Search for the cell housing the specified text and yield its (x, y) center coordinate. 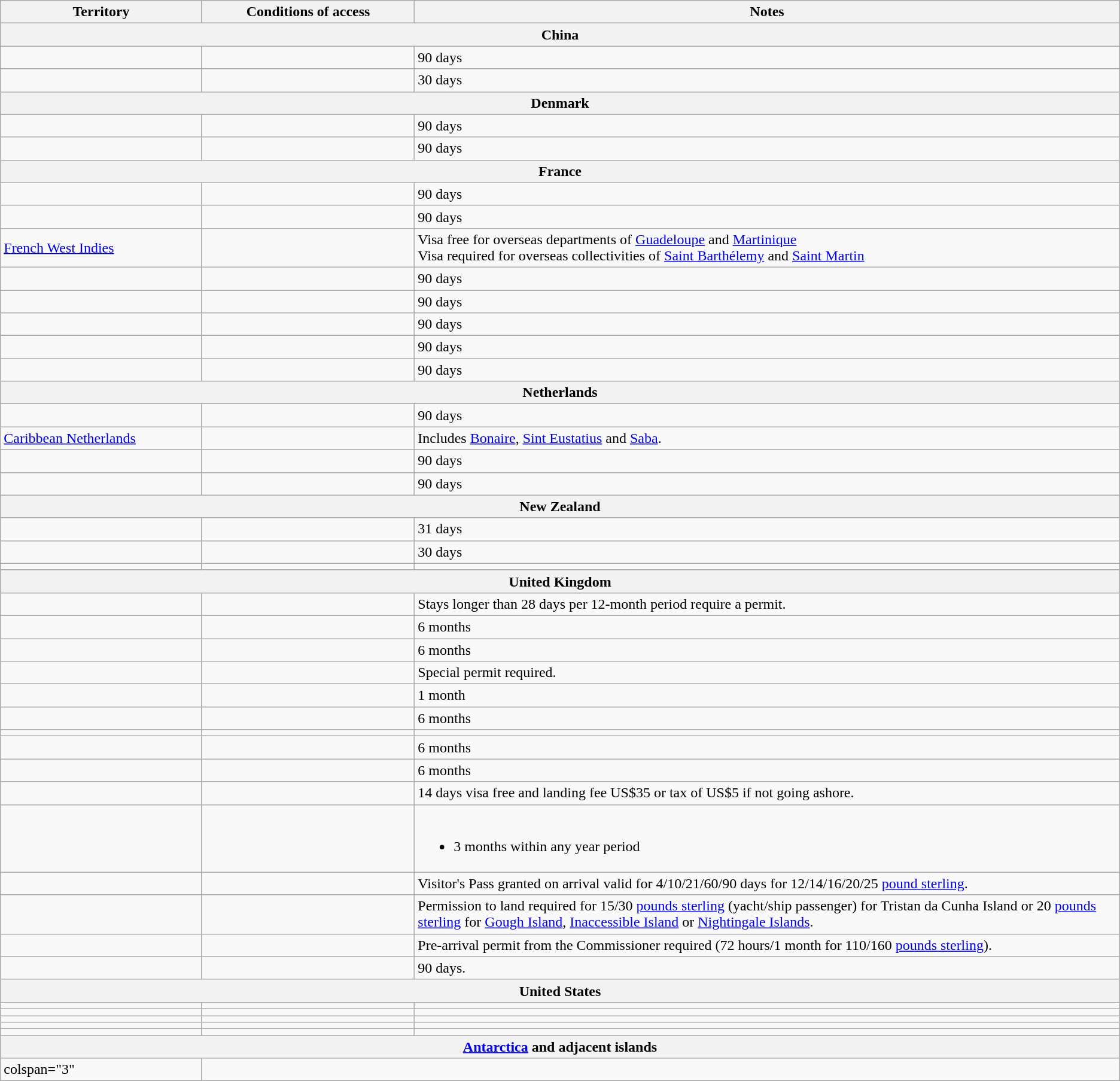
United Kingdom (560, 581)
Denmark (560, 103)
Caribbean Netherlands (102, 438)
90 days. (767, 968)
Pre-arrival permit from the Commissioner required (72 hours/1 month for 110/160 pounds sterling). (767, 945)
France (560, 171)
China (560, 35)
Netherlands (560, 393)
New Zealand (560, 506)
14 days visa free and landing fee US$35 or tax of US$5 if not going ashore. (767, 793)
Special permit required. (767, 673)
Territory (102, 12)
31 days (767, 529)
Visa free for overseas departments of Guadeloupe and Martinique Visa required for overseas collectivities of Saint Barthélemy and Saint Martin (767, 248)
Visitor's Pass granted on arrival valid for 4/10/21/60/90 days for 12/14/16/20/25 pound sterling. (767, 883)
French West Indies (102, 248)
Notes (767, 12)
1 month (767, 696)
Antarctica and adjacent islands (560, 1047)
Includes Bonaire, Sint Eustatius and Saba. (767, 438)
colspan="3" (102, 1070)
United States (560, 991)
3 months within any year period (767, 838)
Stays longer than 28 days per 12-month period require a permit. (767, 604)
Conditions of access (308, 12)
